Locate the cell with the specified text and output its [x, y] center coordinate. 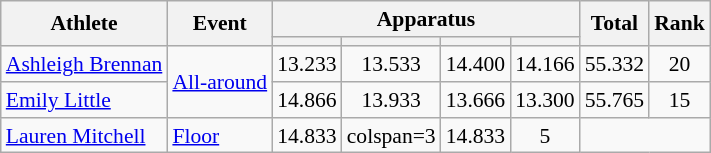
Rank [680, 24]
13.933 [392, 100]
Ashleigh Brennan [84, 64]
13.533 [392, 64]
14.166 [544, 64]
Apparatus [426, 19]
13.233 [306, 64]
14.866 [306, 100]
55.332 [614, 64]
20 [680, 64]
55.765 [614, 100]
Event [220, 24]
13.666 [476, 100]
13.300 [544, 100]
Total [614, 24]
15 [680, 100]
Athlete [84, 24]
Emily Little [84, 100]
14.400 [476, 64]
All-around [220, 82]
